Pinpoint the cell where the given text exists, returning its [x, y] midpoint coordinate. 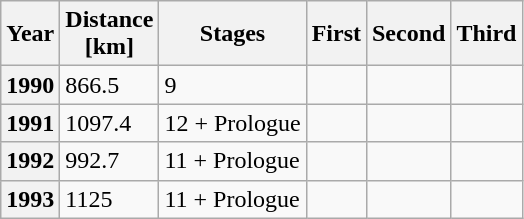
1991 [30, 123]
1097.4 [110, 123]
1993 [30, 199]
Distance[km] [110, 34]
1990 [30, 85]
First [336, 34]
1125 [110, 199]
Second [408, 34]
1992 [30, 161]
Year [30, 34]
Third [486, 34]
12 + Prologue [232, 123]
866.5 [110, 85]
Stages [232, 34]
9 [232, 85]
992.7 [110, 161]
